Return the (x, y) coordinate for the center point of the cell that contains the specified text.  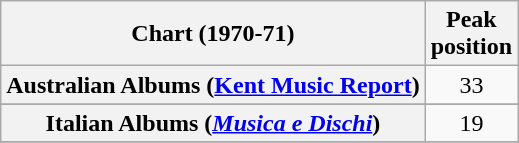
33 (471, 85)
Australian Albums (Kent Music Report) (213, 85)
19 (471, 123)
Chart (1970-71) (213, 34)
Italian Albums (Musica e Dischi) (213, 123)
Peakposition (471, 34)
